Pinpoint the cell where the given text exists, returning its (X, Y) midpoint coordinate. 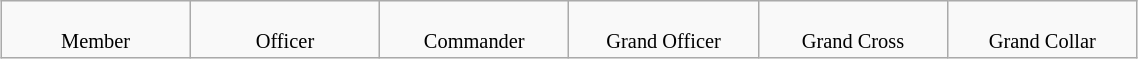
Commander (474, 30)
Grand Cross (852, 30)
Grand Collar (1042, 30)
Member (96, 30)
Grand Officer (664, 30)
Officer (284, 30)
